Find where the given text appears and provide that cell's center as (x, y) coordinate. 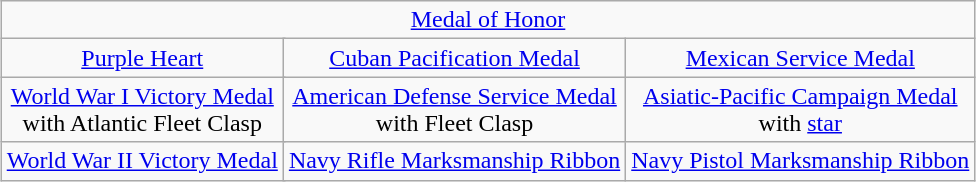
Navy Pistol Marksmanship Ribbon (800, 161)
World War I Victory Medal with Atlantic Fleet Clasp (142, 110)
Medal of Honor (488, 20)
Asiatic-Pacific Campaign Medal with star (800, 110)
World War II Victory Medal (142, 161)
Purple Heart (142, 58)
Navy Rifle Marksmanship Ribbon (454, 161)
American Defense Service Medal with Fleet Clasp (454, 110)
Cuban Pacification Medal (454, 58)
Mexican Service Medal (800, 58)
